Extract the (X, Y) coordinate from the center of the cell holding the provided text.  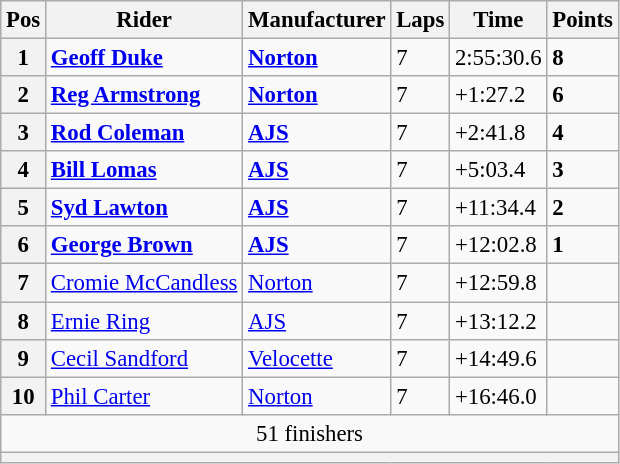
Cecil Sandford (144, 358)
Phil Carter (144, 396)
Geoff Duke (144, 58)
+12:02.8 (498, 245)
Pos (24, 20)
+16:46.0 (498, 396)
George Brown (144, 245)
Rider (144, 20)
Ernie Ring (144, 321)
Rod Coleman (144, 133)
2:55:30.6 (498, 58)
9 (24, 358)
10 (24, 396)
+1:27.2 (498, 95)
+5:03.4 (498, 170)
+13:12.2 (498, 321)
Cromie McCandless (144, 283)
5 (24, 208)
+2:41.8 (498, 133)
Points (582, 20)
Reg Armstrong (144, 95)
Syd Lawton (144, 208)
Time (498, 20)
Velocette (317, 358)
Laps (420, 20)
51 finishers (310, 433)
+12:59.8 (498, 283)
+11:34.4 (498, 208)
Manufacturer (317, 20)
+14:49.6 (498, 358)
Bill Lomas (144, 170)
